Detect which cell encompasses the target text, then output its [x, y] center coordinate. 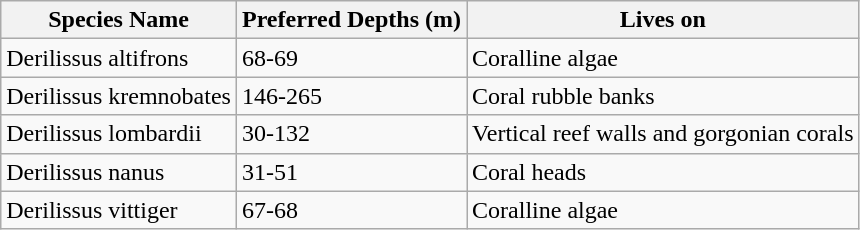
Species Name [119, 20]
68-69 [351, 58]
Coral heads [663, 172]
Derilissus lombardii [119, 134]
Derilissus altifrons [119, 58]
Derilissus kremnobates [119, 96]
67-68 [351, 210]
Vertical reef walls and gorgonian corals [663, 134]
Preferred Depths (m) [351, 20]
30-132 [351, 134]
Derilissus vittiger [119, 210]
Lives on [663, 20]
Coral rubble banks [663, 96]
146-265 [351, 96]
31-51 [351, 172]
Derilissus nanus [119, 172]
